Return the (X, Y) coordinate for the center point of the cell that contains the specified text.  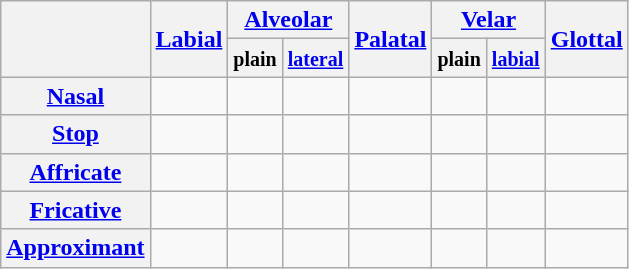
lateral (316, 58)
Alveolar (288, 20)
labial (516, 58)
Velar (488, 20)
Approximant (76, 248)
Affricate (76, 172)
Palatal (390, 39)
Glottal (586, 39)
Stop (76, 134)
Nasal (76, 96)
Labial (189, 39)
Fricative (76, 210)
